Return [X, Y] of the center of cell containing provided text 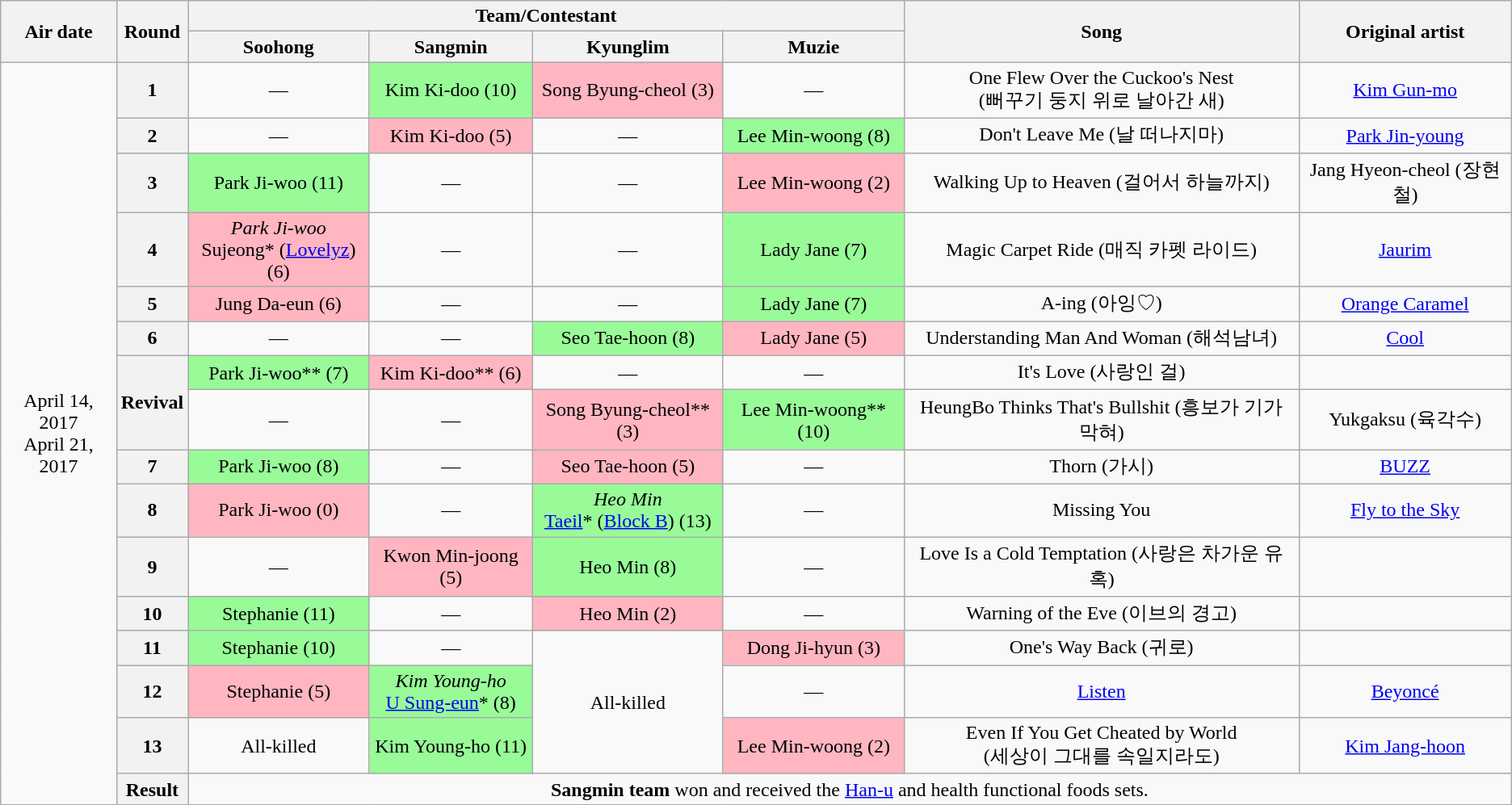
11 [152, 648]
13 [152, 746]
Team/Contestant [546, 16]
Kim Young-hoU Sung-eun* (8) [451, 691]
Park Ji-woo (8) [279, 467]
Don't Leave Me (날 떠나지마) [1102, 136]
Song Byung-cheol (3) [628, 90]
Park Ji-woo** (7) [279, 373]
April 14, 2017April 21, 2017 [59, 434]
8 [152, 510]
Love Is a Cold Temptation (사랑은 차가운 유혹) [1102, 566]
Jaurim [1405, 249]
Missing You [1102, 510]
Kwon Min-joong (5) [451, 566]
One's Way Back (귀로) [1102, 648]
Heo Min (8) [628, 566]
Song Byung-cheol** (3) [628, 420]
12 [152, 691]
Original artist [1405, 31]
Park Ji-woo (11) [279, 182]
Kim Ki-doo (5) [451, 136]
Yukgaksu (육각수) [1405, 420]
A-ing (아잉♡) [1102, 304]
3 [152, 182]
9 [152, 566]
Jang Hyeon-cheol (장현철) [1405, 182]
Kim Jang-hoon [1405, 746]
Soohong [279, 47]
Listen [1102, 691]
Kyunglim [628, 47]
Lee Min-woong (8) [813, 136]
Kim Young-ho (11) [451, 746]
Fly to the Sky [1405, 510]
Air date [59, 31]
Park Ji-woo (0) [279, 510]
It's Love (사랑인 걸) [1102, 373]
6 [152, 339]
Warning of the Eve (이브의 경고) [1102, 614]
Kim Gun-mo [1405, 90]
Revival [152, 402]
Park Jin-young [1405, 136]
Park Ji-wooSujeong* (Lovelyz) (6) [279, 249]
Heo MinTaeil* (Block B) (13) [628, 510]
Round [152, 31]
10 [152, 614]
Seo Tae-hoon (8) [628, 339]
Thorn (가시) [1102, 467]
Orange Caramel [1405, 304]
7 [152, 467]
Dong Ji-hyun (3) [813, 648]
Cool [1405, 339]
Lee Min-woong** (10) [813, 420]
Heo Min (2) [628, 614]
Jung Da-eun (6) [279, 304]
Kim Ki-doo (10) [451, 90]
Beyoncé [1405, 691]
Lady Jane (5) [813, 339]
1 [152, 90]
5 [152, 304]
Kim Ki-doo** (6) [451, 373]
BUZZ [1405, 467]
Magic Carpet Ride (매직 카펫 라이드) [1102, 249]
Even If You Get Cheated by World(세상이 그대를 속일지라도) [1102, 746]
Stephanie (11) [279, 614]
Sangmin team won and received the Han-u and health functional foods sets. [850, 789]
Understanding Man And Woman (해석남녀) [1102, 339]
HeungBo Thinks That's Bullshit (흥보가 기가 막혀) [1102, 420]
Stephanie (10) [279, 648]
Result [152, 789]
Walking Up to Heaven (걸어서 하늘까지) [1102, 182]
One Flew Over the Cuckoo's Nest(뻐꾸기 둥지 위로 날아간 새) [1102, 90]
2 [152, 136]
Song [1102, 31]
Stephanie (5) [279, 691]
Muzie [813, 47]
Sangmin [451, 47]
4 [152, 249]
Seo Tae-hoon (5) [628, 467]
